Return [x, y] of the center of cell containing provided text 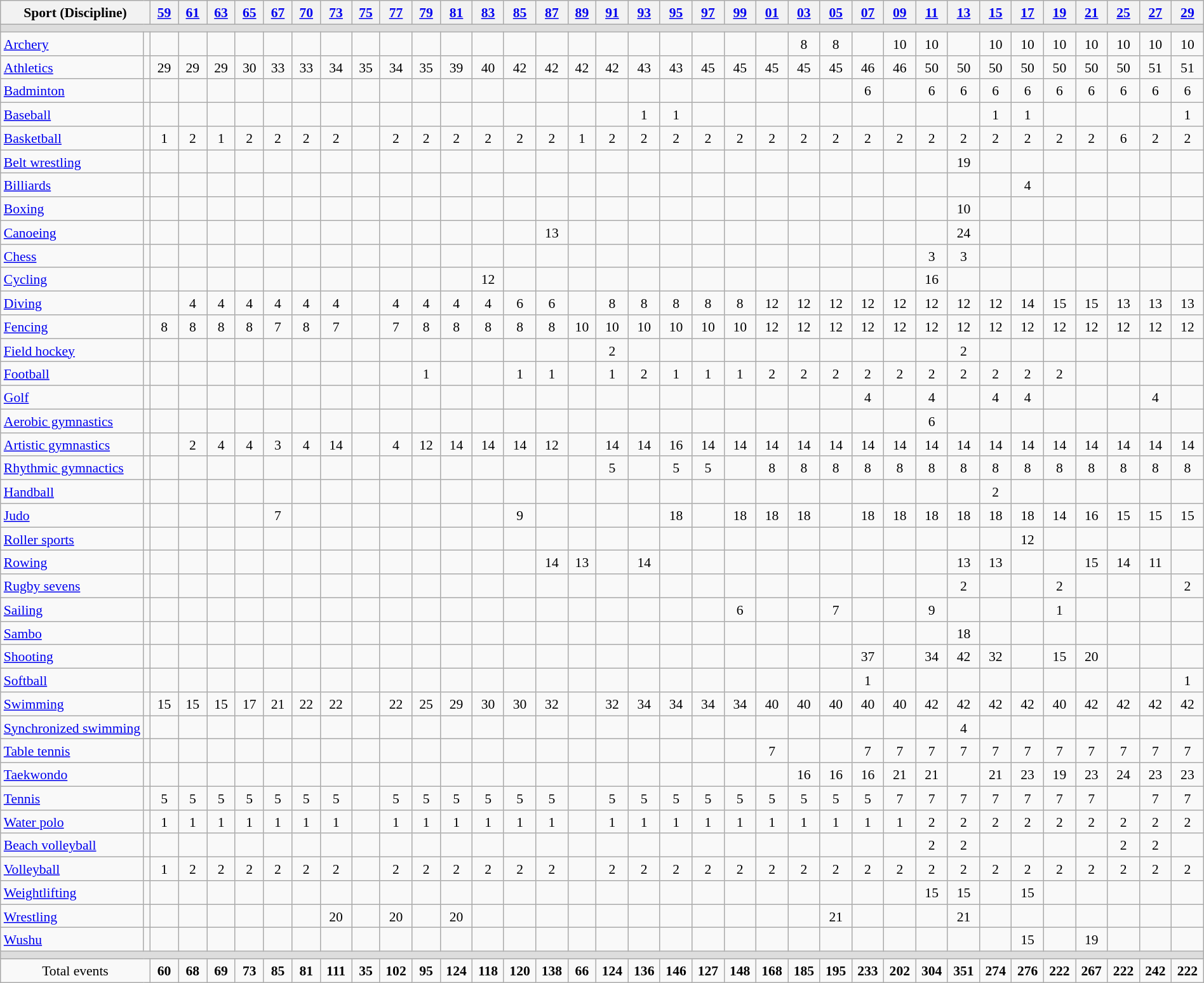
118 [488, 970]
242 [1155, 970]
60 [164, 970]
99 [740, 13]
Table tennis [72, 751]
Billiards [72, 185]
102 [396, 970]
Sport (Discipline) [76, 13]
Sailing [72, 610]
Handball [72, 492]
65 [249, 13]
91 [612, 13]
Softball [72, 679]
97 [708, 13]
127 [708, 970]
111 [337, 970]
Fencing [72, 326]
93 [644, 13]
27 [1155, 13]
Aerobic gymnastics [72, 420]
63 [221, 13]
66 [582, 970]
07 [867, 13]
Wushu [72, 940]
Chess [72, 255]
Weightlifting [72, 893]
120 [519, 970]
01 [772, 13]
Total events [76, 970]
79 [427, 13]
146 [676, 970]
Boxing [72, 208]
Field hockey [72, 351]
Baseball [72, 114]
75 [366, 13]
89 [582, 13]
Badminton [72, 90]
Diving [72, 302]
Shooting [72, 657]
Belt wrestling [72, 161]
87 [552, 13]
195 [836, 970]
Taekwondo [72, 775]
69 [221, 970]
70 [306, 13]
233 [867, 970]
351 [963, 970]
67 [278, 13]
37 [867, 657]
Rugby sevens [72, 585]
168 [772, 970]
Synchronized swimming [72, 728]
59 [164, 13]
Roller sports [72, 538]
304 [932, 970]
09 [900, 13]
68 [193, 970]
Wrestling [72, 916]
148 [740, 970]
Canoeing [72, 232]
77 [396, 13]
Basketball [72, 138]
Archery [72, 43]
274 [996, 970]
Swimming [72, 704]
39 [456, 67]
Artistic gymnastics [72, 445]
Tennis [72, 798]
Beach volleyball [72, 845]
138 [552, 970]
Cycling [72, 279]
03 [804, 13]
05 [836, 13]
83 [488, 13]
Rhythmic gymnactics [72, 467]
136 [644, 970]
Athletics [72, 67]
Volleyball [72, 869]
Rowing [72, 563]
202 [900, 970]
276 [1027, 970]
Football [72, 373]
185 [804, 970]
Judo [72, 516]
267 [1092, 970]
Sambo [72, 632]
Golf [72, 398]
Water polo [72, 822]
61 [193, 13]
